From the cell containing the given text, extract its center point as (x, y) coordinate. 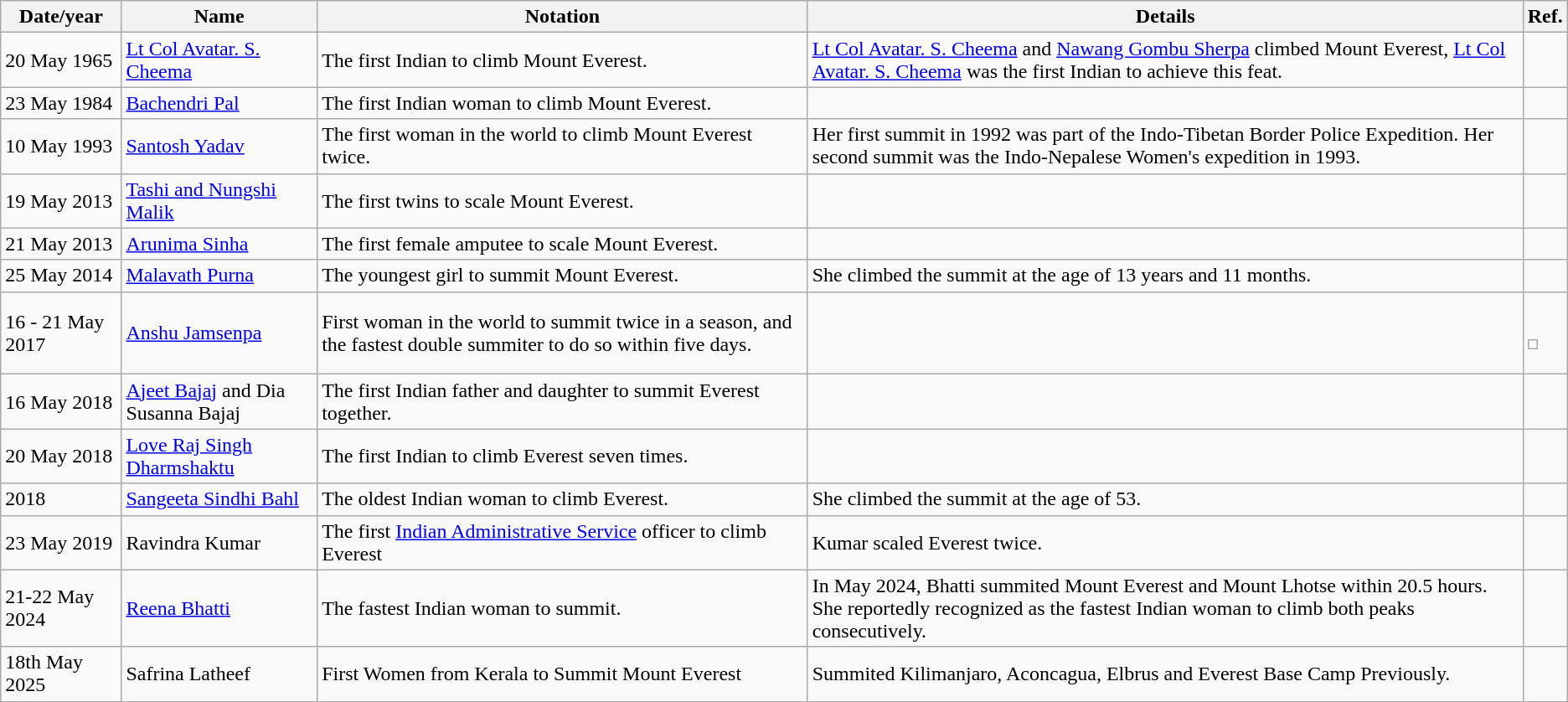
23 May 1984 (61, 103)
Notation (563, 17)
The first Indian father and daughter to summit Everest together. (563, 402)
First woman in the world to summit twice in a season, and the fastest double summiter to do so within five days. (563, 333)
The first woman in the world to climb Mount Everest twice. (563, 146)
21-22 May 2024 (61, 608)
Ref. (1545, 17)
Ravindra Kumar (219, 543)
20 May 2018 (61, 456)
2018 (61, 499)
20 May 1965 (61, 60)
Safrina Latheef (219, 674)
First Women from Kerala to Summit Mount Everest (563, 674)
Arunima Sinha (219, 244)
10 May 1993 (61, 146)
Date/year (61, 17)
The first female amputee to scale Mount Everest. (563, 244)
Her first summit in 1992 was part of the Indo-Tibetan Border Police Expedition. Her second summit was the Indo-Nepalese Women's expedition in 1993. (1165, 146)
19 May 2013 (61, 201)
Santosh Yadav (219, 146)
Reena Bhatti (219, 608)
Kumar scaled Everest twice. (1165, 543)
23 May 2019 (61, 543)
Sangeeta Sindhi Bahl (219, 499)
The first twins to scale Mount Everest. (563, 201)
The fastest Indian woman to summit. (563, 608)
The first Indian to climb Everest seven times. (563, 456)
16 - 21 May 2017 (61, 333)
The oldest Indian woman to climb Everest. (563, 499)
Anshu Jamsenpa (219, 333)
18th May 2025 (61, 674)
The first Indian to climb Mount Everest. (563, 60)
She climbed the summit at the age of 53. (1165, 499)
Name (219, 17)
Ajeet Bajaj and Dia Susanna Bajaj (219, 402)
16 May 2018 (61, 402)
21 May 2013 (61, 244)
Love Raj Singh Dharmshaktu (219, 456)
The youngest girl to summit Mount Everest. (563, 276)
Details (1165, 17)
Malavath Purna (219, 276)
She climbed the summit at the age of 13 years and 11 months. (1165, 276)
Bachendri Pal (219, 103)
Summited Kilimanjaro, Aconcagua, Elbrus and Everest Base Camp Previously. (1165, 674)
25 May 2014 (61, 276)
Tashi and Nungshi Malik (219, 201)
Lt Col Avatar. S. Cheema (219, 60)
The first Indian Administrative Service officer to climb Everest (563, 543)
Lt Col Avatar. S. Cheema and Nawang Gombu Sherpa climbed Mount Everest, Lt Col Avatar. S. Cheema was the first Indian to achieve this feat. (1165, 60)
The first Indian woman to climb Mount Everest. (563, 103)
